From the cell containing the given text, extract its center point as [X, Y] coordinate. 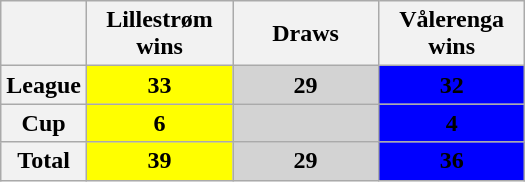
36 [452, 161]
Vålerengawins [452, 34]
Cup [44, 123]
Total [44, 161]
32 [452, 85]
6 [159, 123]
League [44, 85]
39 [159, 161]
33 [159, 85]
Draws [306, 34]
Lillestrømwins [159, 34]
4 [452, 123]
